Pinpoint the cell where the given text exists, returning its (X, Y) midpoint coordinate. 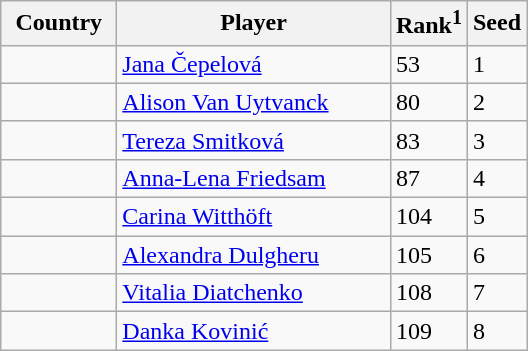
3 (496, 140)
1 (496, 64)
83 (428, 140)
5 (496, 217)
4 (496, 178)
7 (496, 293)
Anna-Lena Friedsam (254, 178)
87 (428, 178)
2 (496, 102)
Rank1 (428, 24)
Alexandra Dulgheru (254, 255)
80 (428, 102)
Danka Kovinić (254, 331)
105 (428, 255)
Vitalia Diatchenko (254, 293)
104 (428, 217)
108 (428, 293)
Alison Van Uytvanck (254, 102)
Country (59, 24)
8 (496, 331)
Tereza Smitková (254, 140)
Carina Witthöft (254, 217)
6 (496, 255)
Player (254, 24)
109 (428, 331)
Seed (496, 24)
Jana Čepelová (254, 64)
53 (428, 64)
